From the cell containing the given text, extract its center point as (x, y) coordinate. 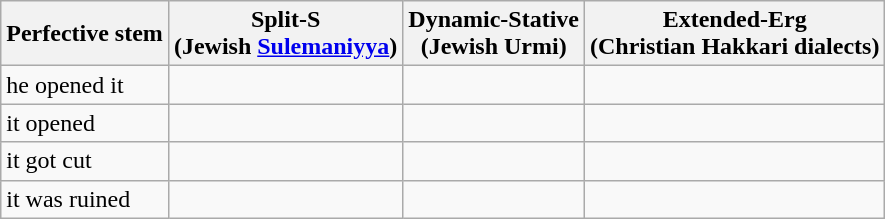
Perfective stem (85, 34)
it got cut (85, 161)
Split-S (Jewish Sulemaniyya) (285, 34)
he opened it (85, 85)
Extended-Erg (Christian Hakkari dialects) (735, 34)
it opened (85, 123)
it was ruined (85, 199)
Dynamic-Stative (Jewish Urmi) (494, 34)
